Extract the (x, y) coordinate from the center of the cell holding the provided text.  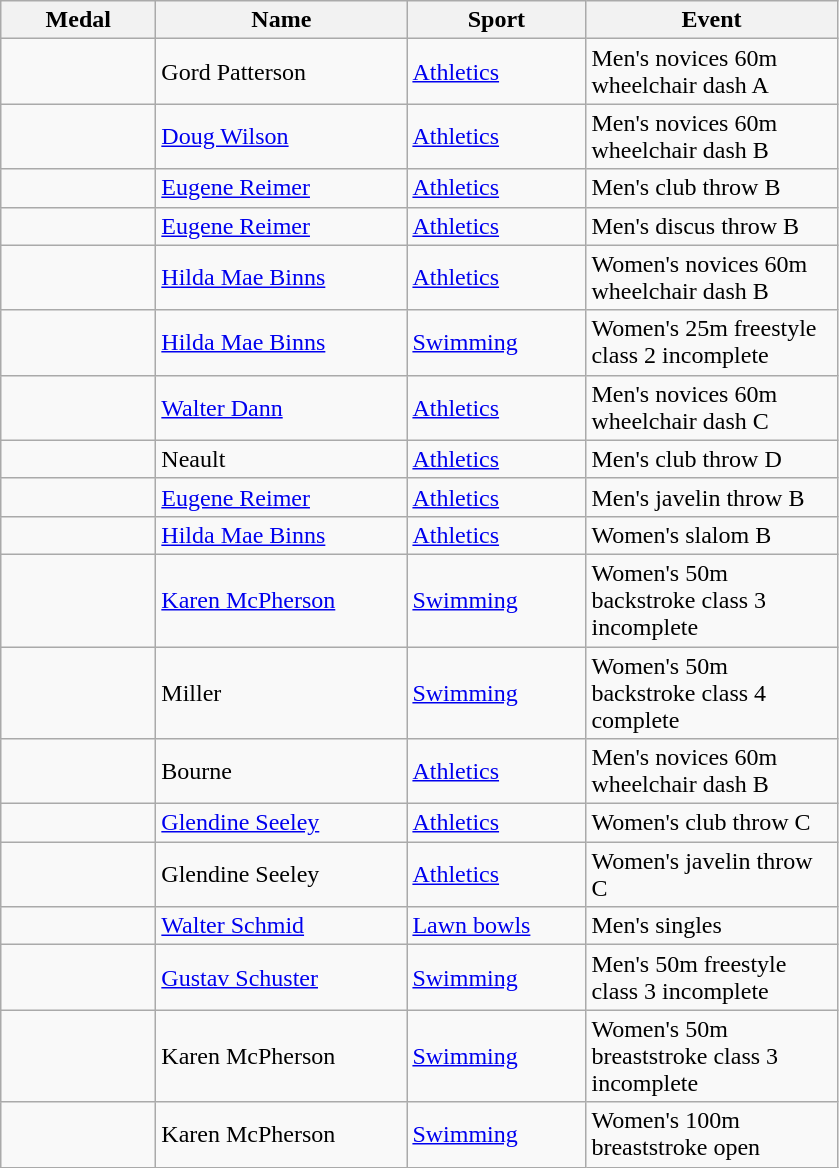
Men's club throw B (712, 188)
Women's novices 60m wheelchair dash B (712, 278)
Lawn bowls (496, 926)
Men's javelin throw B (712, 497)
Gord Patterson (282, 72)
Women's club throw C (712, 823)
Men's discus throw B (712, 226)
Women's 50m breaststroke class 3 incomplete (712, 1056)
Women's slalom B (712, 535)
Gustav Schuster (282, 978)
Name (282, 20)
Medal (78, 20)
Walter Schmid (282, 926)
Women's 100m breaststroke open (712, 1134)
Men's singles (712, 926)
Sport (496, 20)
Women's 50m backstroke class 3 incomplete (712, 600)
Bourne (282, 772)
Neault (282, 459)
Walter Dann (282, 408)
Event (712, 20)
Women's 50m backstroke class 4 complete (712, 692)
Miller (282, 692)
Women's javelin throw C (712, 874)
Men's novices 60m wheelchair dash A (712, 72)
Women's 25m freestyle class 2 incomplete (712, 342)
Men's club throw D (712, 459)
Men's novices 60m wheelchair dash C (712, 408)
Men's 50m freestyle class 3 incomplete (712, 978)
Doug Wilson (282, 136)
